Provide the (X, Y) coordinate of the cell's center where the given text is located.  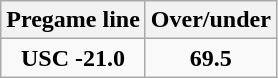
69.5 (210, 58)
USC -21.0 (74, 58)
Pregame line (74, 20)
Over/under (210, 20)
